Output the (x, y) coordinate of the center of the cell containing the given text.  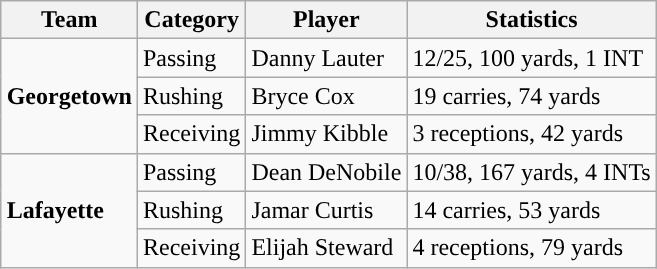
Danny Lauter (326, 58)
19 carries, 74 yards (532, 96)
10/38, 167 yards, 4 INTs (532, 172)
Category (191, 20)
Jamar Curtis (326, 210)
Player (326, 20)
14 carries, 53 yards (532, 210)
Elijah Steward (326, 248)
Team (69, 20)
Bryce Cox (326, 96)
Dean DeNobile (326, 172)
Lafayette (69, 210)
Jimmy Kibble (326, 134)
12/25, 100 yards, 1 INT (532, 58)
3 receptions, 42 yards (532, 134)
Statistics (532, 20)
Georgetown (69, 96)
4 receptions, 79 yards (532, 248)
